Search for the cell housing the specified text and yield its (x, y) center coordinate. 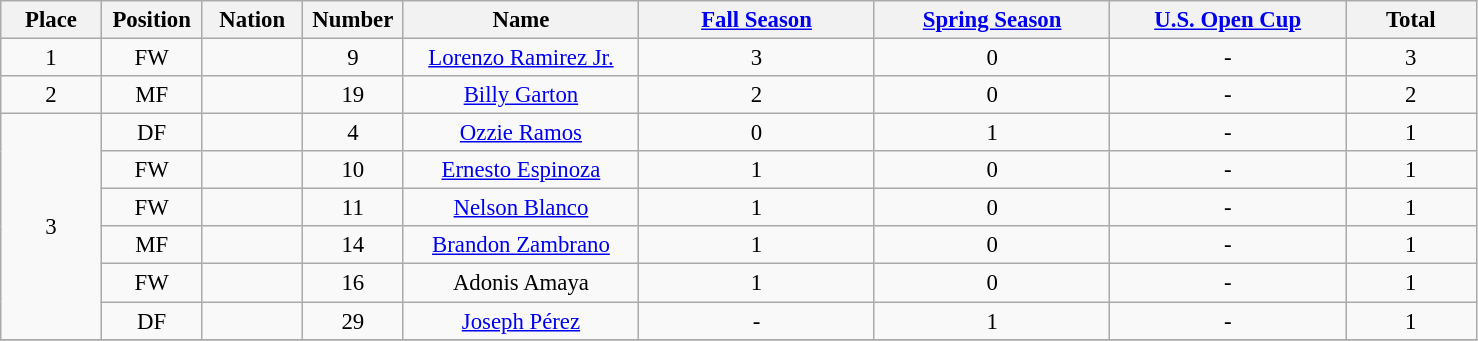
16 (354, 283)
10 (354, 170)
Spring Season (992, 20)
Nation (252, 20)
Ernesto Espinoza (521, 170)
Total (1412, 20)
U.S. Open Cup (1228, 20)
Nelson Blanco (521, 208)
Position (152, 20)
11 (354, 208)
Joseph Pérez (521, 321)
Number (354, 20)
Name (521, 20)
Lorenzo Ramirez Jr. (521, 58)
9 (354, 58)
Ozzie Ramos (521, 133)
19 (354, 95)
4 (354, 133)
Billy Garton (521, 95)
Fall Season (757, 20)
14 (354, 245)
Brandon Zambrano (521, 245)
29 (354, 321)
Place (52, 20)
Adonis Amaya (521, 283)
